Detect which cell encompasses the target text, then output its (x, y) center coordinate. 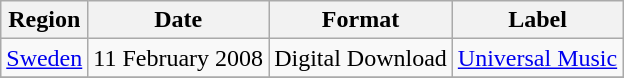
Universal Music (537, 58)
Region (44, 20)
Format (361, 20)
Label (537, 20)
Sweden (44, 58)
Digital Download (361, 58)
Date (178, 20)
11 February 2008 (178, 58)
